From the cell containing the given text, extract its center point as [x, y] coordinate. 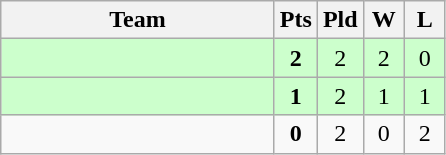
Pld [340, 20]
W [384, 20]
Pts [296, 20]
L [424, 20]
Team [138, 20]
